Find where the given text appears and provide that cell's center as [x, y] coordinate. 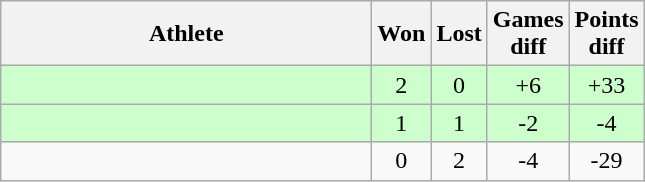
+6 [528, 85]
Won [402, 34]
-2 [528, 123]
Pointsdiff [606, 34]
Athlete [186, 34]
Gamesdiff [528, 34]
-29 [606, 161]
+33 [606, 85]
Lost [459, 34]
